Extract the [X, Y] coordinate from the center of the cell holding the provided text.  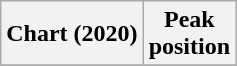
Chart (2020) [72, 34]
Peakposition [189, 34]
